Provide the [x, y] coordinate of the cell's center where the given text is located.  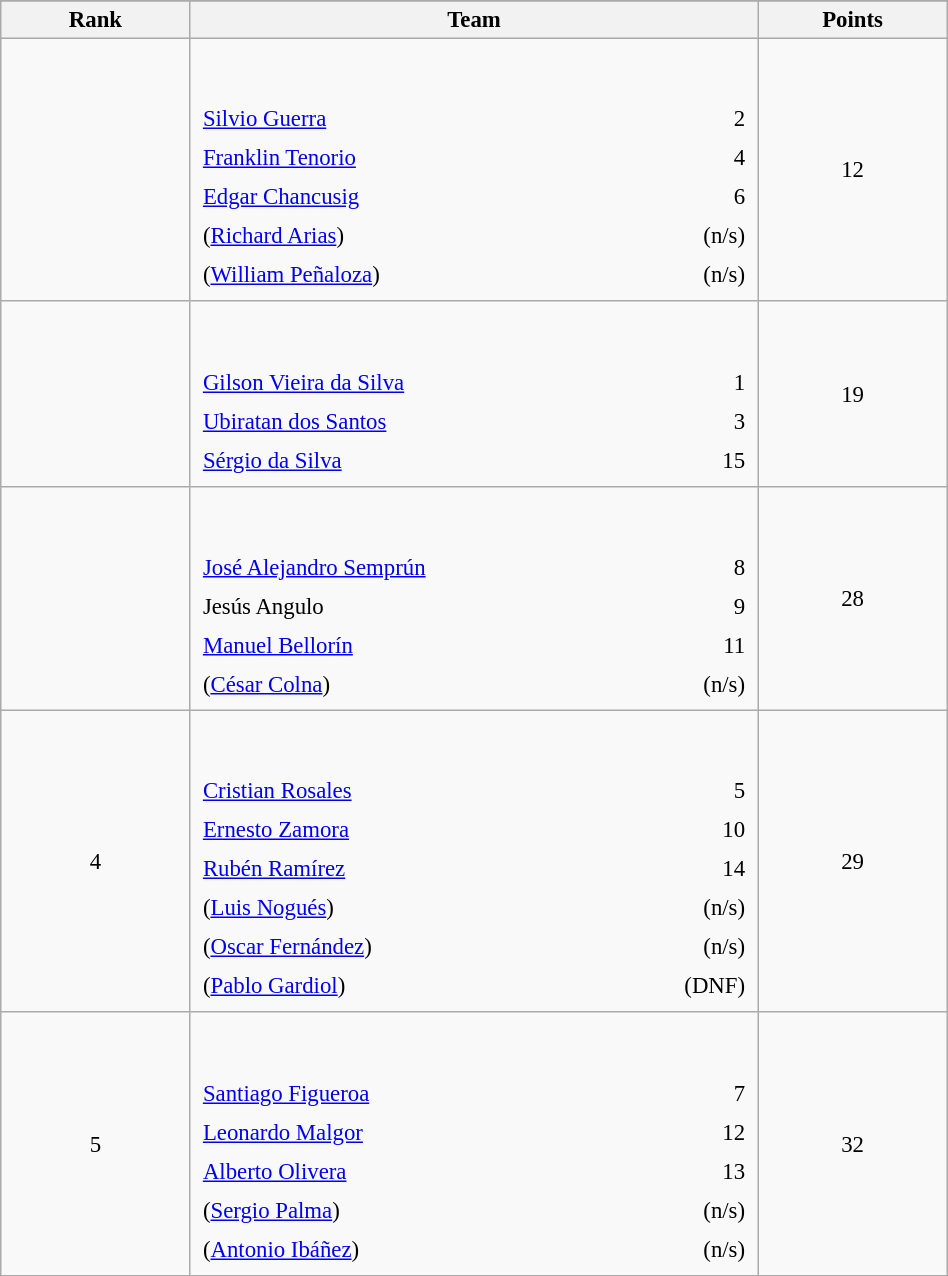
José Alejandro Semprún [423, 567]
Santiago Figueroa 7 Leonardo Malgor 12 Alberto Olivera 13 (Sergio Palma) (n/s) (Antonio Ibáñez) (n/s) [474, 1144]
13 [688, 1171]
Silvio Guerra [414, 119]
11 [700, 645]
Jesús Angulo [423, 606]
Team [474, 20]
(Sergio Palma) [410, 1210]
Ubiratan dos Santos [436, 421]
(DNF) [672, 986]
15 [713, 460]
Silvio Guerra 2 Franklin Tenorio 4 Edgar Chancusig 6 (Richard Arias) (n/s) (William Peñaloza) (n/s) [474, 170]
29 [852, 861]
Franklin Tenorio [414, 158]
32 [852, 1144]
8 [700, 567]
(William Peñaloza) [414, 275]
Rank [96, 20]
14 [672, 869]
(Pablo Gardiol) [395, 986]
Points [852, 20]
Leonardo Malgor [410, 1132]
Gilson Vieira da Silva [436, 382]
6 [691, 197]
(Antonio Ibáñez) [410, 1249]
Rubén Ramírez [395, 869]
Cristian Rosales [395, 791]
28 [852, 598]
3 [713, 421]
Santiago Figueroa [410, 1093]
(César Colna) [423, 684]
Edgar Chancusig [414, 197]
7 [688, 1093]
Alberto Olivera [410, 1171]
Manuel Bellorín [423, 645]
(Richard Arias) [414, 236]
Cristian Rosales 5 Ernesto Zamora 10 Rubén Ramírez 14 (Luis Nogués) (n/s) (Oscar Fernández) (n/s) (Pablo Gardiol) (DNF) [474, 861]
2 [691, 119]
9 [700, 606]
Ernesto Zamora [395, 830]
10 [672, 830]
1 [713, 382]
Gilson Vieira da Silva 1 Ubiratan dos Santos 3 Sérgio da Silva 15 [474, 394]
José Alejandro Semprún 8 Jesús Angulo 9 Manuel Bellorín 11 (César Colna) (n/s) [474, 598]
19 [852, 394]
Sérgio da Silva [436, 460]
(Oscar Fernández) [395, 947]
(Luis Nogués) [395, 908]
